Scan for the cell matching the given text and deliver its [X, Y] coordinate at center. 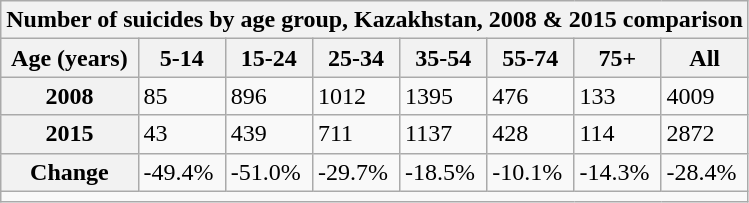
-49.4% [182, 172]
2008 [70, 96]
133 [618, 96]
-14.3% [618, 172]
1137 [444, 134]
2015 [70, 134]
-18.5% [444, 172]
711 [356, 134]
476 [530, 96]
428 [530, 134]
-10.1% [530, 172]
25-34 [356, 58]
-29.7% [356, 172]
1395 [444, 96]
Age (years) [70, 58]
All [704, 58]
35-54 [444, 58]
-28.4% [704, 172]
2872 [704, 134]
5-14 [182, 58]
15-24 [268, 58]
Number of suicides by age group, Kazakhstan, 2008 & 2015 comparison [375, 20]
75+ [618, 58]
896 [268, 96]
43 [182, 134]
-51.0% [268, 172]
55-74 [530, 58]
114 [618, 134]
85 [182, 96]
1012 [356, 96]
439 [268, 134]
4009 [704, 96]
Change [70, 172]
